Capture the cell that displays the provided text and extract its [X, Y] central coordinate. 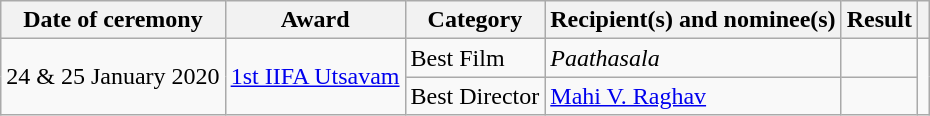
Paathasala [693, 58]
Result [879, 20]
Date of ceremony [113, 20]
1st IIFA Utsavam [315, 77]
Mahi V. Raghav [693, 96]
Category [475, 20]
Best Director [475, 96]
Recipient(s) and nominee(s) [693, 20]
Best Film [475, 58]
Award [315, 20]
24 & 25 January 2020 [113, 77]
